Return [x, y] of the center of cell containing provided text 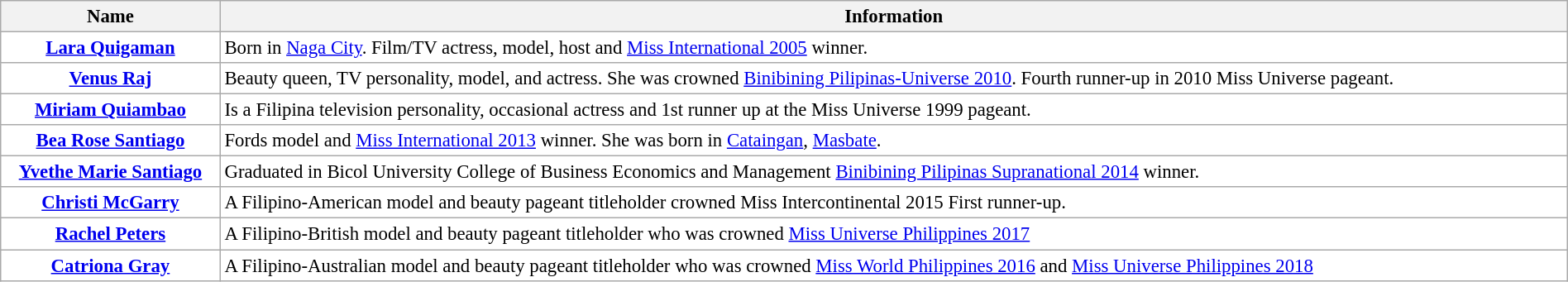
Fords model and Miss International 2013 winner. She was born in Cataingan, Masbate. [893, 141]
Catriona Gray [111, 265]
A Filipino-American model and beauty pageant titleholder crowned Miss Intercontinental 2015 First runner-up. [893, 203]
Lara Quigaman [111, 48]
Beauty queen, TV personality, model, and actress. She was crowned Binibining Pilipinas-Universe 2010. Fourth runner-up in 2010 Miss Universe pageant. [893, 79]
Is a Filipina television personality, occasional actress and 1st runner up at the Miss Universe 1999 pageant. [893, 110]
Venus Raj [111, 79]
Rachel Peters [111, 234]
A Filipino-British model and beauty pageant titleholder who was crowned Miss Universe Philippines 2017 [893, 234]
Bea Rose Santiago [111, 141]
Christi McGarry [111, 203]
Born in Naga City. Film/TV actress, model, host and Miss International 2005 winner. [893, 48]
Miriam Quiambao [111, 110]
Name [111, 17]
Information [893, 17]
Graduated in Bicol University College of Business Economics and Management Binibining Pilipinas Supranational 2014 winner. [893, 172]
A Filipino-Australian model and beauty pageant titleholder who was crowned Miss World Philippines 2016 and Miss Universe Philippines 2018 [893, 265]
Yvethe Marie Santiago [111, 172]
